Output the [X, Y] coordinate of the center of the cell containing the given text.  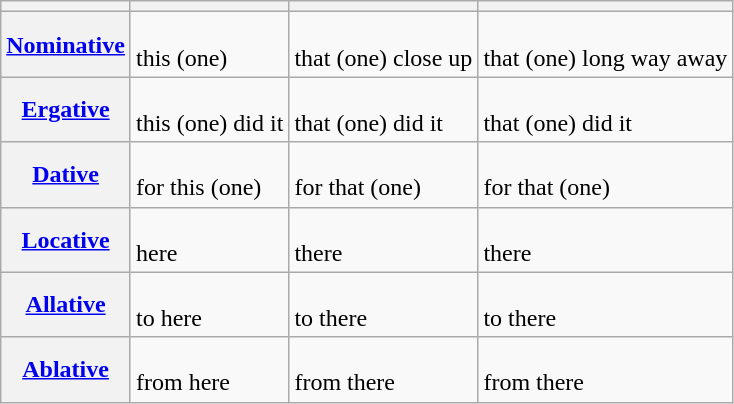
Nominative [66, 44]
this (one) did it [209, 110]
Allative [66, 304]
Ablative [66, 370]
Locative [66, 240]
Ergative [66, 110]
Dative [66, 174]
to here [209, 304]
that (one) long way away [606, 44]
this (one) [209, 44]
for this (one) [209, 174]
here [209, 240]
that (one) close up [384, 44]
from here [209, 370]
